Output the [x, y] coordinate of the center of the cell containing the given text.  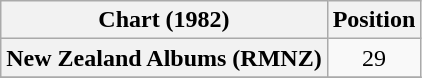
29 [374, 58]
Chart (1982) [164, 20]
New Zealand Albums (RMNZ) [164, 58]
Position [374, 20]
